Capture the cell that displays the provided text and extract its (x, y) central coordinate. 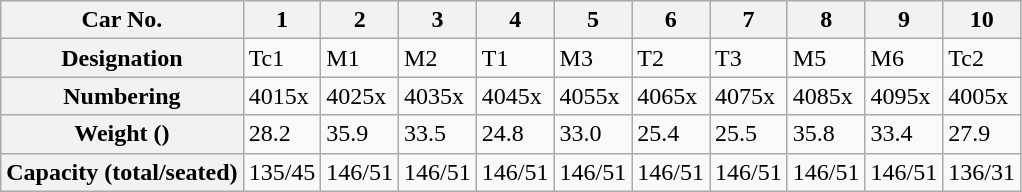
33.4 (904, 134)
27.9 (982, 134)
4055x (593, 96)
33.5 (438, 134)
5 (593, 20)
9 (904, 20)
Numbering (122, 96)
Designation (122, 58)
M2 (438, 58)
10 (982, 20)
4005x (982, 96)
T2 (671, 58)
135/45 (282, 172)
T1 (515, 58)
Tc2 (982, 58)
6 (671, 20)
M1 (360, 58)
4065x (671, 96)
4025x (360, 96)
35.9 (360, 134)
4045x (515, 96)
M3 (593, 58)
Weight () (122, 134)
4085x (826, 96)
M5 (826, 58)
25.5 (749, 134)
35.8 (826, 134)
25.4 (671, 134)
33.0 (593, 134)
2 (360, 20)
Capacity (total/seated) (122, 172)
T3 (749, 58)
24.8 (515, 134)
4035x (438, 96)
4075x (749, 96)
1 (282, 20)
4015x (282, 96)
Car No. (122, 20)
3 (438, 20)
7 (749, 20)
28.2 (282, 134)
Tc1 (282, 58)
8 (826, 20)
4 (515, 20)
M6 (904, 58)
4095x (904, 96)
136/31 (982, 172)
